Pinpoint the cell where the given text exists, returning its (X, Y) midpoint coordinate. 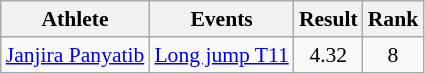
Athlete (76, 19)
Rank (394, 19)
Janjira Panyatib (76, 55)
Events (221, 19)
Result (328, 19)
8 (394, 55)
Long jump T11 (221, 55)
4.32 (328, 55)
